Scan for the cell matching the given text and deliver its (x, y) coordinate at center. 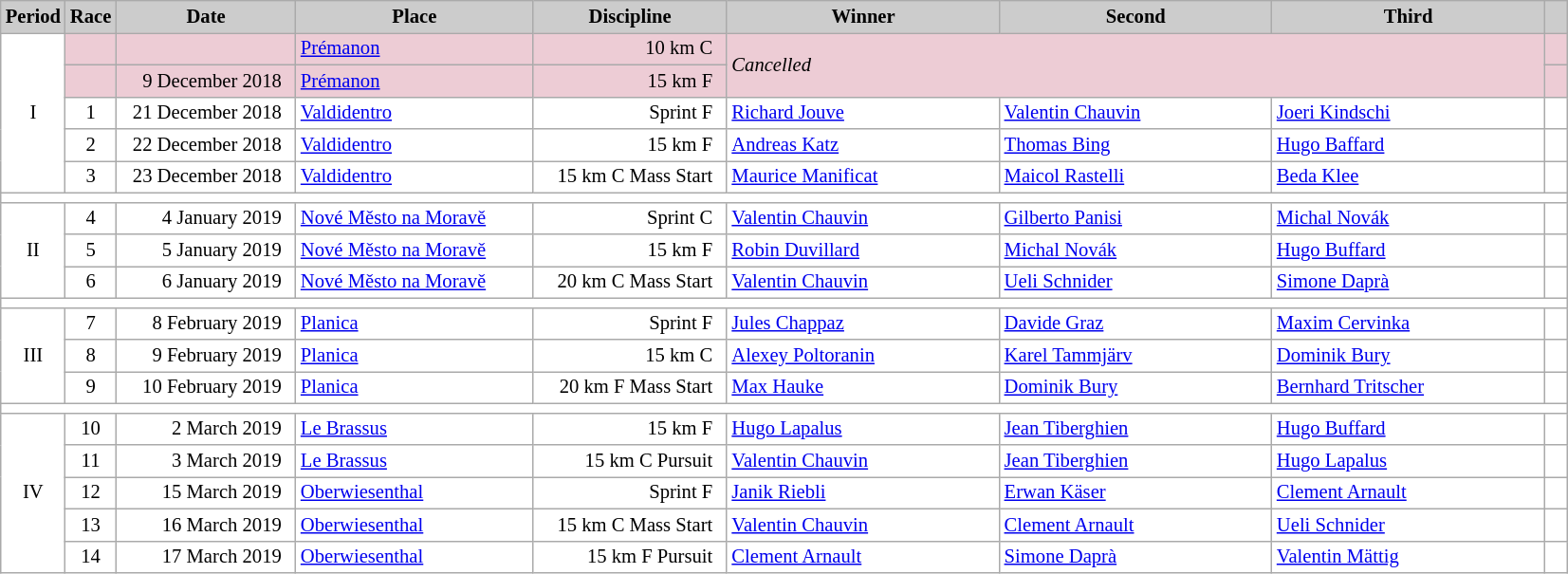
II (33, 250)
14 (91, 557)
I (33, 112)
III (33, 355)
Valentin Mättig (1408, 557)
Cancelled (1135, 65)
6 (91, 282)
5 (91, 250)
10 km C (630, 48)
Second (1136, 16)
Andreas Katz (863, 145)
Karel Tammjärv (1136, 356)
4 January 2019 (206, 218)
11 (91, 460)
15 km C Pursuit (630, 460)
Janik Riebli (863, 492)
Max Hauke (863, 387)
6 January 2019 (206, 282)
10 February 2019 (206, 387)
12 (91, 492)
Alexey Poltoranin (863, 356)
4 (91, 218)
Gilberto Panisi (1136, 218)
Third (1408, 16)
Jules Chappaz (863, 324)
9 December 2018 (206, 81)
IV (33, 493)
Maurice Manificat (863, 176)
16 March 2019 (206, 525)
Robin Duvillard (863, 250)
Maicol Rastelli (1136, 176)
3 (91, 176)
8 (91, 356)
22 December 2018 (206, 145)
3 March 2019 (206, 460)
Sprint C (630, 218)
5 January 2019 (206, 250)
Discipline (630, 16)
Bernhard Tritscher (1408, 387)
13 (91, 525)
20 km F Mass Start (630, 387)
Erwan Käser (1136, 492)
15 km C (630, 356)
Place (415, 16)
2 (91, 145)
15 March 2019 (206, 492)
15 km F Pursuit (630, 557)
Richard Jouve (863, 113)
Thomas Bing (1136, 145)
Date (206, 16)
Winner (863, 16)
Maxim Cervinka (1408, 324)
Period (33, 16)
2 March 2019 (206, 429)
Hugo Baffard (1408, 145)
Beda Klee (1408, 176)
Davide Graz (1136, 324)
8 February 2019 (206, 324)
9 (91, 387)
1 (91, 113)
Race (91, 16)
20 km C Mass Start (630, 282)
21 December 2018 (206, 113)
17 March 2019 (206, 557)
10 (91, 429)
23 December 2018 (206, 176)
7 (91, 324)
Joeri Kindschi (1408, 113)
9 February 2019 (206, 356)
